Output the (X, Y) coordinate of the center of the cell containing the given text.  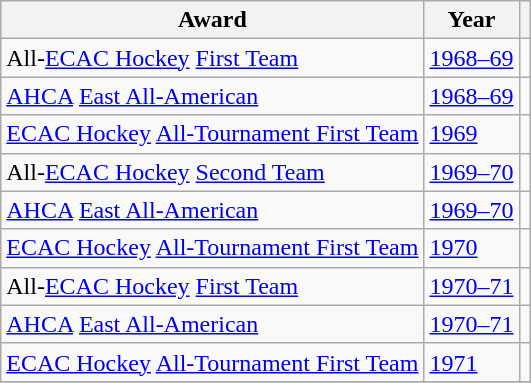
1969 (472, 134)
Year (472, 20)
1970 (472, 248)
1971 (472, 362)
Award (212, 20)
All-ECAC Hockey Second Team (212, 172)
